Scan for the cell matching the given text and deliver its (x, y) coordinate at center. 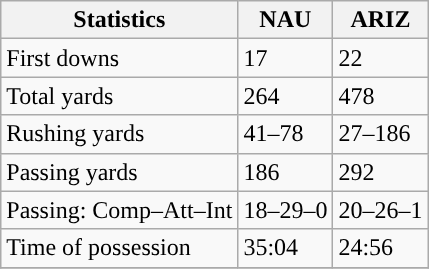
35:04 (286, 248)
264 (286, 96)
186 (286, 172)
24:56 (380, 248)
Rushing yards (120, 134)
292 (380, 172)
22 (380, 58)
Time of possession (120, 248)
Total yards (120, 96)
Passing: Comp–Att–Int (120, 210)
41–78 (286, 134)
ARIZ (380, 20)
First downs (120, 58)
27–186 (380, 134)
NAU (286, 20)
Passing yards (120, 172)
Statistics (120, 20)
17 (286, 58)
18–29–0 (286, 210)
20–26–1 (380, 210)
478 (380, 96)
